Scan for the cell matching the given text and deliver its [x, y] coordinate at center. 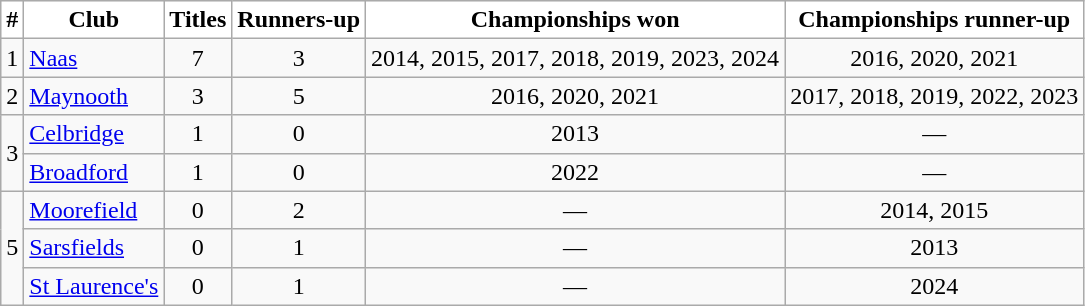
2017, 2018, 2019, 2022, 2023 [934, 96]
2014, 2015, 2017, 2018, 2019, 2023, 2024 [576, 58]
Championships runner-up [934, 20]
Championships won [576, 20]
2014, 2015 [934, 210]
Celbridge [94, 134]
7 [198, 58]
Maynooth [94, 96]
Naas [94, 58]
Sarsfields [94, 248]
Titles [198, 20]
Broadford [94, 172]
St Laurence's [94, 286]
2022 [576, 172]
Club [94, 20]
Moorefield [94, 210]
# [12, 20]
2024 [934, 286]
Runners-up [299, 20]
